Extract the (x, y) coordinate from the center of the cell holding the provided text.  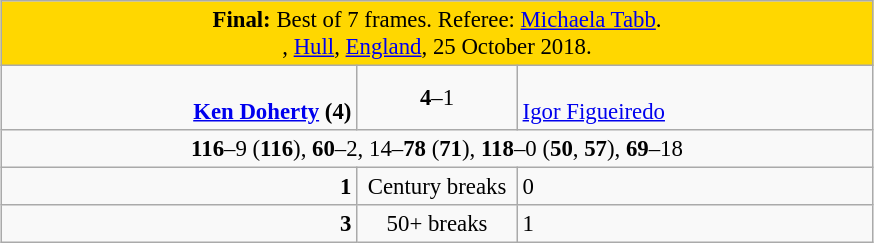
Ken Doherty (4) (179, 98)
116–9 (116), 60–2, 14–78 (71), 118–0 (50, 57), 69–18 (437, 149)
4–1 (438, 98)
Igor Figueiredo (695, 98)
50+ breaks (438, 224)
Century breaks (438, 187)
Final: Best of 7 frames. Referee: Michaela Tabb., Hull, England, 25 October 2018. (437, 34)
0 (695, 187)
3 (179, 224)
